Output the (X, Y) coordinate of the center of the cell containing the given text.  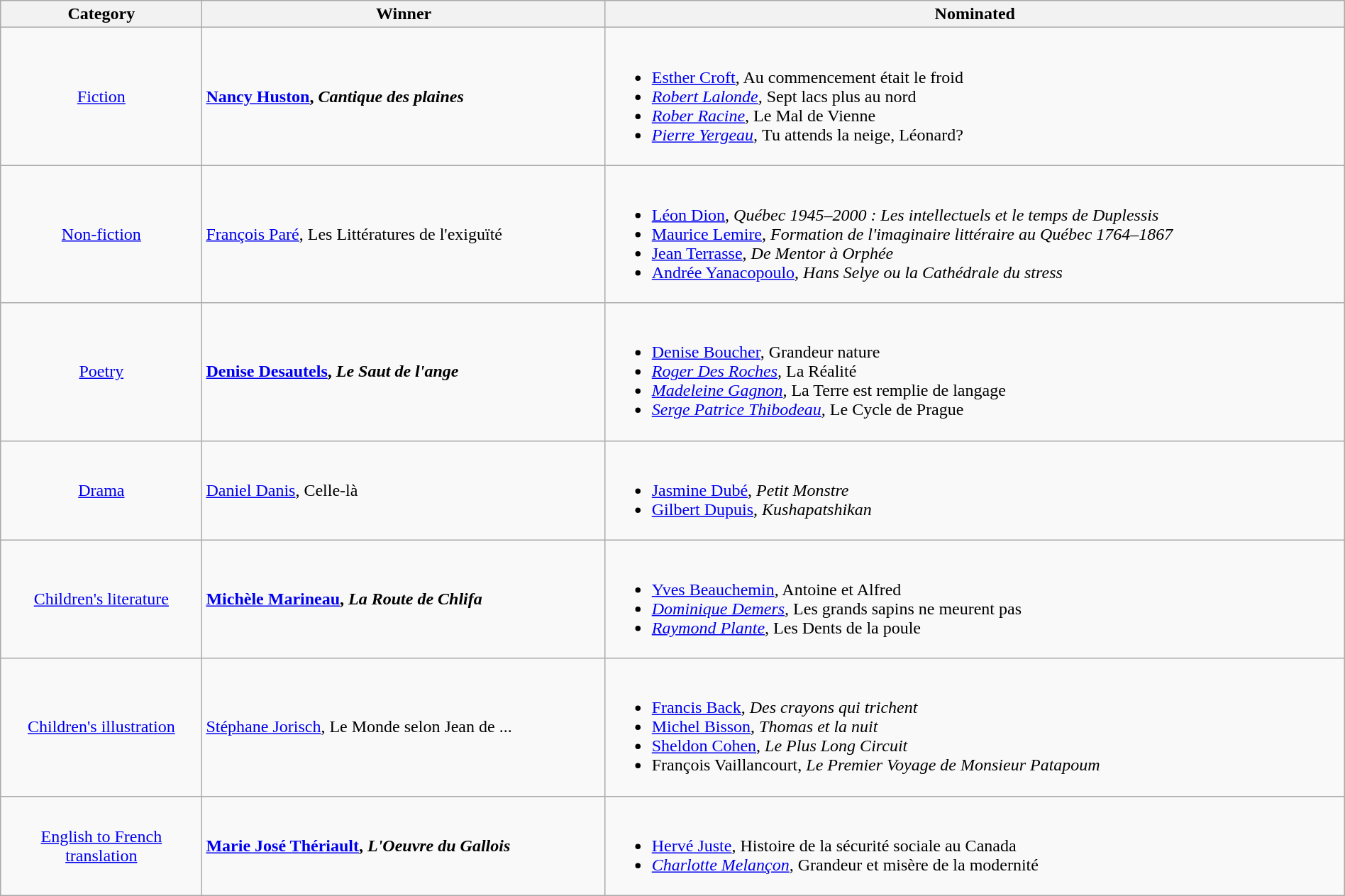
Category (101, 14)
Poetry (101, 372)
Michèle Marineau, La Route de Chlifa (404, 599)
Fiction (101, 96)
Nancy Huston, Cantique des plaines (404, 96)
François Paré, Les Littératures de l'exiguïté (404, 234)
Daniel Danis, Celle-là (404, 490)
Marie José Thériault, L'Oeuvre du Gallois (404, 846)
Yves Beauchemin, Antoine et AlfredDominique Demers, Les grands sapins ne meurent pasRaymond Plante, Les Dents de la poule (975, 599)
Jasmine Dubé, Petit MonstreGilbert Dupuis, Kushapatshikan (975, 490)
Denise Desautels, Le Saut de l'ange (404, 372)
Hervé Juste, Histoire de la sécurité sociale au CanadaCharlotte Melançon, Grandeur et misère de la modernité (975, 846)
Children's literature (101, 599)
Winner (404, 14)
Stéphane Jorisch, Le Monde selon Jean de ... (404, 727)
Non-fiction (101, 234)
Drama (101, 490)
English to French translation (101, 846)
Nominated (975, 14)
Children's illustration (101, 727)
